Detect which cell encompasses the target text, then output its [X, Y] center coordinate. 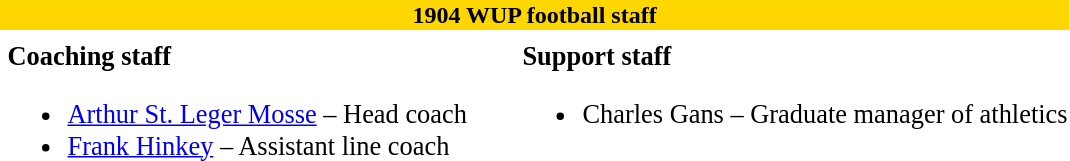
1904 WUP football staff [534, 15]
